Identify which cell holds the provided text, then report its [X, Y] central coordinate. 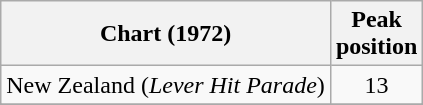
13 [376, 85]
New Zealand (Lever Hit Parade) [166, 85]
Chart (1972) [166, 34]
Peakposition [376, 34]
